Identify which cell holds the provided text, then report its [x, y] central coordinate. 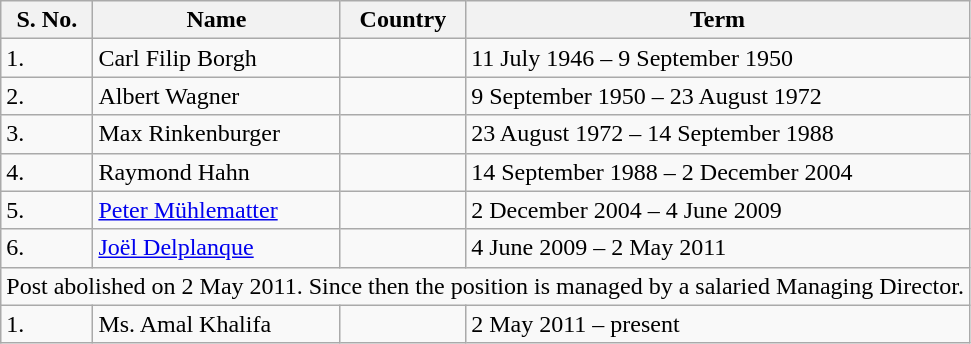
Joël Delplanque [216, 248]
6. [47, 248]
2 May 2011 – present [718, 324]
Peter Mühlematter [216, 210]
14 September 1988 – 2 December 2004 [718, 172]
2. [47, 96]
23 August 1972 – 14 September 1988 [718, 134]
Ms. Amal Khalifa [216, 324]
Carl Filip Borgh [216, 58]
Name [216, 20]
4 June 2009 – 2 May 2011 [718, 248]
S. No. [47, 20]
11 July 1946 – 9 September 1950 [718, 58]
Albert Wagner [216, 96]
Max Rinkenburger [216, 134]
2 December 2004 – 4 June 2009 [718, 210]
Country [402, 20]
5. [47, 210]
Raymond Hahn [216, 172]
Post abolished on 2 May 2011. Since then the position is managed by a salaried Managing Director. [486, 286]
Term [718, 20]
3. [47, 134]
4. [47, 172]
9 September 1950 – 23 August 1972 [718, 96]
